Provide the [x, y] coordinate of the cell's center where the given text is located.  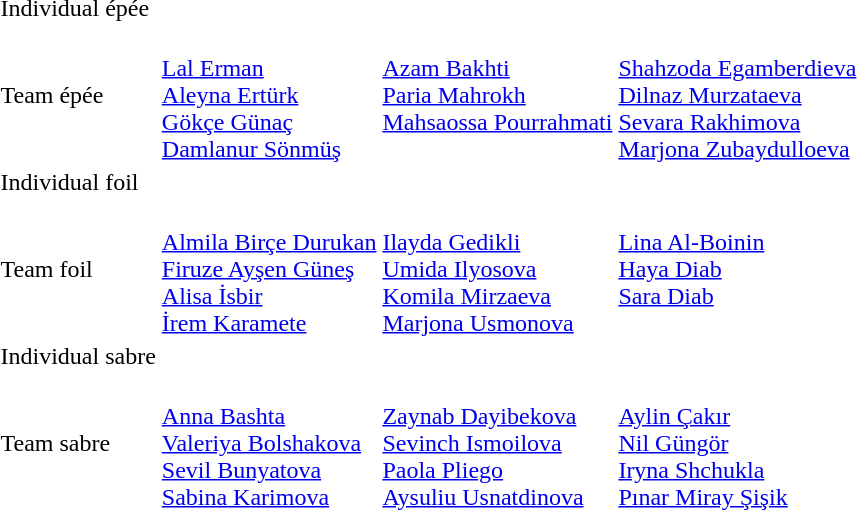
Ilayda GedikliUmida IlyosovaKomila MirzaevaMarjona Usmonova [498, 269]
Lal ErmanAleyna ErtürkGökçe GünaçDamlanur Sönmüş [269, 95]
Almila Birçe DurukanFiruze Ayşen GüneşAlisa İsbirİrem Karamete [269, 269]
Azam BakhtiParia MahrokhMahsaossa Pourrahmati [498, 95]
